From the cell containing the given text, extract its center point as (X, Y) coordinate. 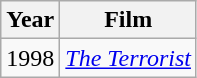
The Terrorist (128, 58)
Film (128, 20)
1998 (30, 58)
Year (30, 20)
